Locate the cell with the specified text and output its [x, y] center coordinate. 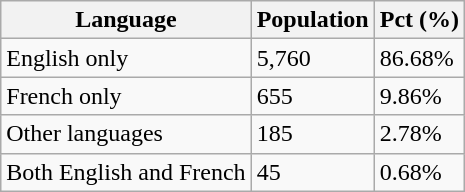
Pct (%) [419, 20]
Population [312, 20]
86.68% [419, 58]
English only [126, 58]
2.78% [419, 134]
9.86% [419, 96]
0.68% [419, 172]
655 [312, 96]
Language [126, 20]
French only [126, 96]
Other languages [126, 134]
185 [312, 134]
5,760 [312, 58]
Both English and French [126, 172]
45 [312, 172]
